Capture the cell that displays the provided text and extract its (x, y) central coordinate. 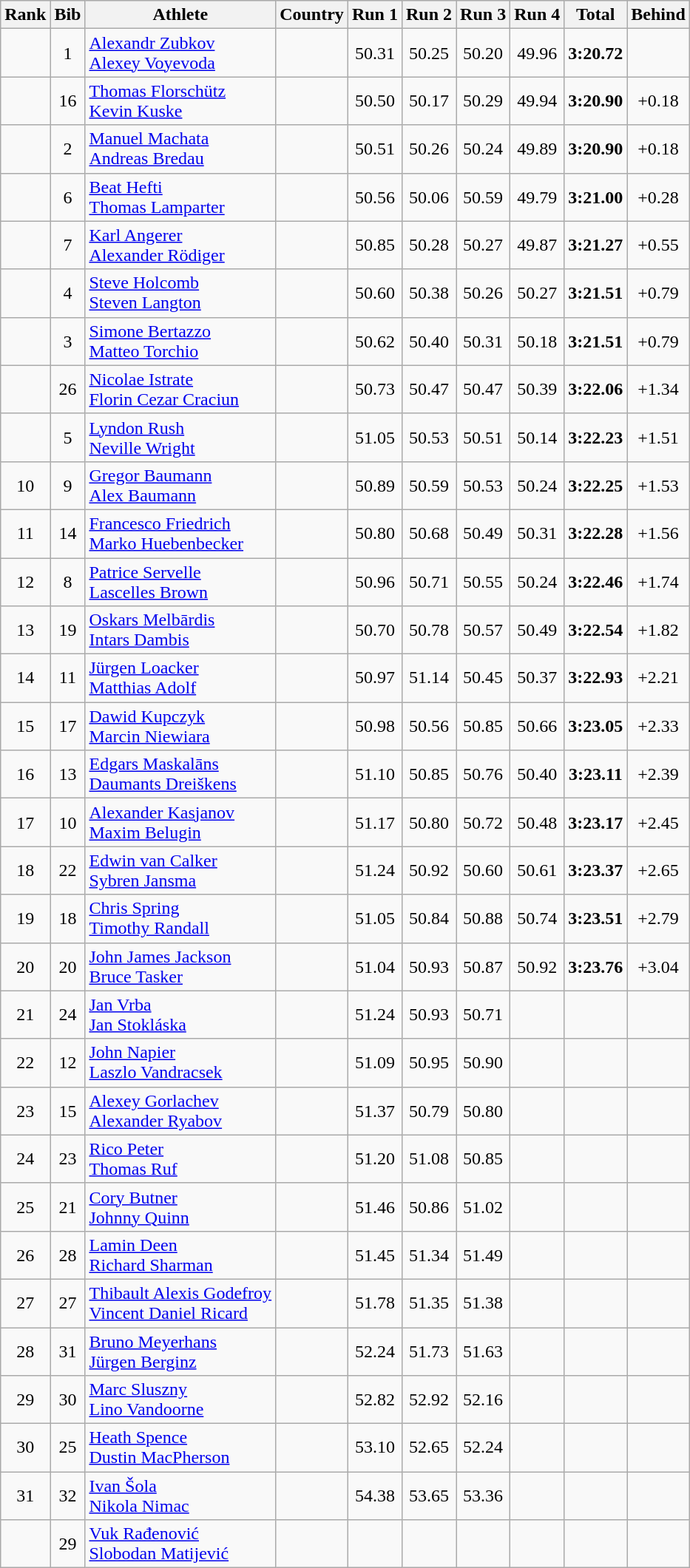
Run 4 (537, 15)
+2.39 (658, 775)
50.87 (484, 967)
51.17 (374, 822)
50.50 (374, 101)
51.49 (484, 1255)
+2.21 (658, 679)
+0.55 (658, 245)
John NapierLaszlo Vandracsek (180, 1063)
51.78 (374, 1303)
50.48 (537, 822)
+1.56 (658, 534)
52.65 (429, 1447)
6 (68, 197)
50.74 (537, 918)
3:22.46 (596, 581)
49.94 (537, 101)
Edwin van CalkerSybren Jansma (180, 871)
50.98 (374, 726)
50.55 (484, 581)
+2.45 (658, 822)
49.87 (537, 245)
52.92 (429, 1400)
4 (68, 293)
50.78 (429, 630)
50.76 (484, 775)
Patrice ServelleLascelles Brown (180, 581)
+1.53 (658, 485)
1 (68, 53)
50.37 (537, 679)
+2.33 (658, 726)
Behind (658, 15)
52.82 (374, 1400)
Thibault Alexis GodefroyVincent Daniel Ricard (180, 1303)
+1.74 (658, 581)
50.96 (374, 581)
50.62 (374, 342)
Thomas FlorschützKevin Kuske (180, 101)
3:20.72 (596, 53)
Run 3 (484, 15)
3:21.00 (596, 197)
Nicolae IstrateFlorin Cezar Craciun (180, 389)
50.39 (537, 389)
Alexandr ZubkovAlexey Voyevoda (180, 53)
Run 1 (374, 15)
Ivan ŠolaNikola Nimac (180, 1496)
50.06 (429, 197)
Country (312, 15)
Bruno MeyerhansJürgen Berginz (180, 1351)
3:22.28 (596, 534)
7 (68, 245)
+1.34 (658, 389)
3:22.54 (596, 630)
50.95 (429, 1063)
3:22.93 (596, 679)
51.08 (429, 1159)
51.04 (374, 967)
Lyndon RushNeville Wright (180, 438)
51.45 (374, 1255)
50.79 (429, 1110)
Vuk RađenovićSlobodan Matijević (180, 1544)
Run 2 (429, 15)
50.97 (374, 679)
+1.82 (658, 630)
3:23.51 (596, 918)
51.73 (429, 1351)
Jan VrbaJan Stokláska (180, 1014)
52.16 (484, 1400)
50.66 (537, 726)
50.73 (374, 389)
49.96 (537, 53)
32 (68, 1496)
50.61 (537, 871)
51.63 (484, 1351)
51.20 (374, 1159)
5 (68, 438)
Alexey GorlachevAlexander Ryabov (180, 1110)
+2.65 (658, 871)
Gregor BaumannAlex Baumann (180, 485)
Oskars MelbārdisIntars Dambis (180, 630)
9 (68, 485)
3:22.25 (596, 485)
51.35 (429, 1303)
Francesco FriedrichMarko Huebenbecker (180, 534)
51.14 (429, 679)
Athlete (180, 15)
Alexander KasjanovMaxim Belugin (180, 822)
50.70 (374, 630)
50.18 (537, 342)
53.36 (484, 1496)
53.65 (429, 1496)
51.10 (374, 775)
Marc SlusznyLino Vandoorne (180, 1400)
Chris SpringTimothy Randall (180, 918)
Simone BertazzoMatteo Torchio (180, 342)
50.72 (484, 822)
3:23.11 (596, 775)
51.46 (374, 1206)
3 (68, 342)
53.10 (374, 1447)
Beat HeftiThomas Lamparter (180, 197)
Steve HolcombSteven Langton (180, 293)
Rico PeterThomas Ruf (180, 1159)
51.37 (374, 1110)
50.84 (429, 918)
54.38 (374, 1496)
50.38 (429, 293)
50.88 (484, 918)
John James JacksonBruce Tasker (180, 967)
49.89 (537, 149)
50.90 (484, 1063)
50.28 (429, 245)
Lamin DeenRichard Sharman (180, 1255)
51.09 (374, 1063)
2 (68, 149)
3:23.37 (596, 871)
50.20 (484, 53)
3:22.23 (596, 438)
+0.28 (658, 197)
49.79 (537, 197)
50.25 (429, 53)
Edgars MaskalānsDaumants Dreiškens (180, 775)
Cory ButnerJohnny Quinn (180, 1206)
50.29 (484, 101)
Dawid KupczykMarcin Niewiara (180, 726)
3:23.76 (596, 967)
+3.04 (658, 967)
Bib (68, 15)
3:23.05 (596, 726)
50.89 (374, 485)
50.68 (429, 534)
3:23.17 (596, 822)
8 (68, 581)
Jürgen LoackerMatthias Adolf (180, 679)
50.57 (484, 630)
50.14 (537, 438)
+2.79 (658, 918)
50.17 (429, 101)
51.38 (484, 1303)
51.02 (484, 1206)
Karl AngererAlexander Rödiger (180, 245)
50.45 (484, 679)
3:22.06 (596, 389)
Rank (25, 15)
3:21.27 (596, 245)
+1.51 (658, 438)
50.86 (429, 1206)
Total (596, 15)
51.34 (429, 1255)
Manuel MachataAndreas Bredau (180, 149)
Heath SpenceDustin MacPherson (180, 1447)
